Find where the given text appears and provide that cell's center as (X, Y) coordinate. 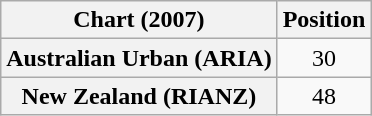
Position (324, 20)
Australian Urban (ARIA) (139, 58)
New Zealand (RIANZ) (139, 96)
48 (324, 96)
Chart (2007) (139, 20)
30 (324, 58)
